Return [X, Y] of the center of cell containing provided text 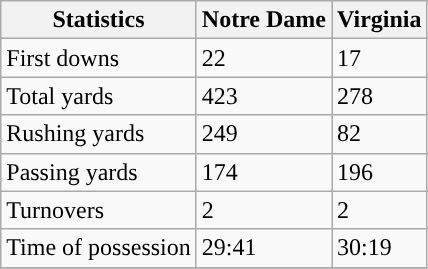
Statistics [99, 20]
423 [264, 96]
29:41 [264, 248]
First downs [99, 58]
Rushing yards [99, 134]
Virginia [380, 20]
Total yards [99, 96]
Turnovers [99, 210]
22 [264, 58]
Notre Dame [264, 20]
17 [380, 58]
196 [380, 172]
30:19 [380, 248]
278 [380, 96]
Passing yards [99, 172]
82 [380, 134]
249 [264, 134]
174 [264, 172]
Time of possession [99, 248]
